Return the (X, Y) coordinate for the center point of the cell that contains the specified text.  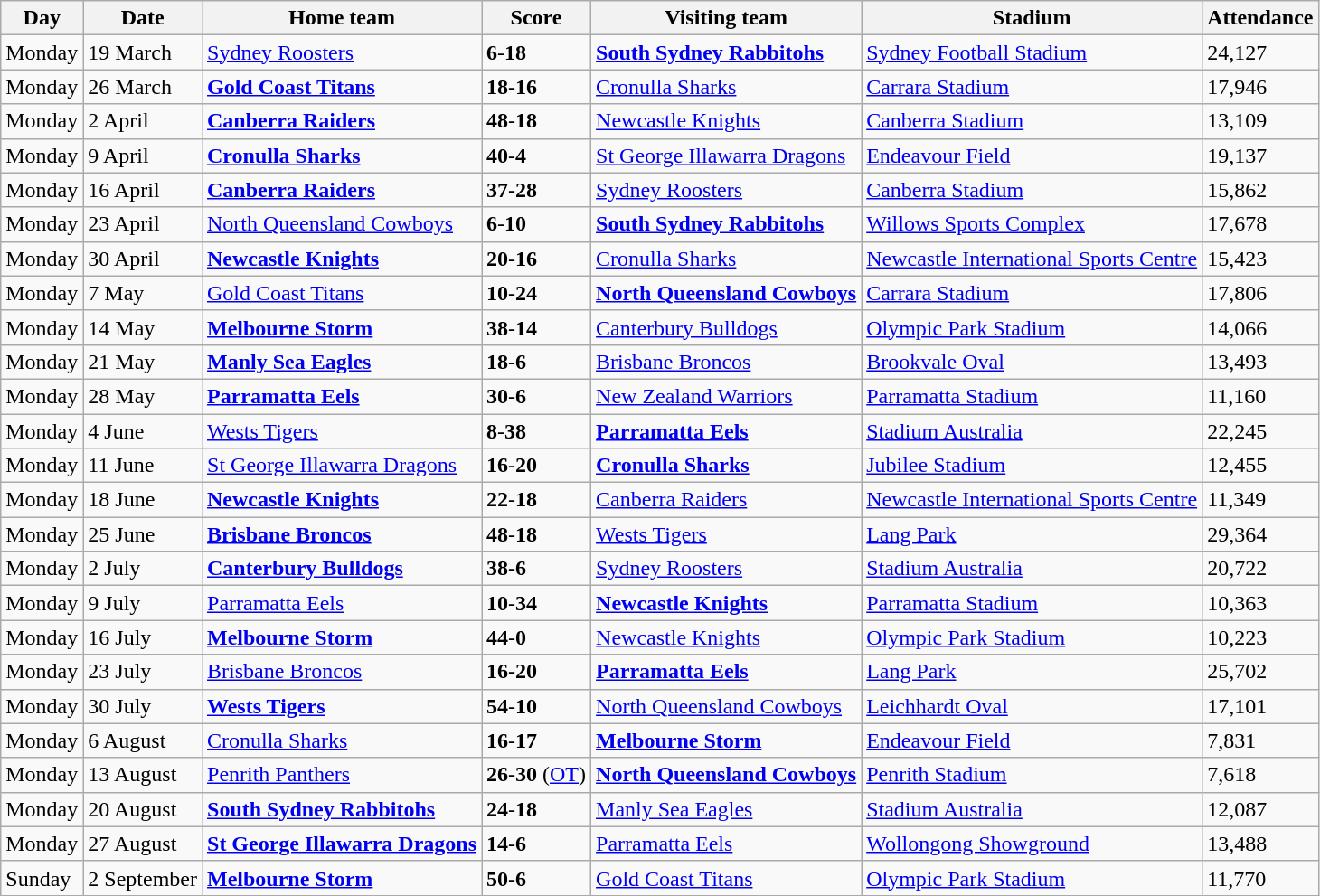
9 April (143, 156)
13,493 (1260, 362)
16 July (143, 637)
17,678 (1260, 224)
7,831 (1260, 740)
6 August (143, 740)
27 August (143, 844)
17,806 (1260, 293)
21 May (143, 362)
38-14 (537, 327)
Attendance (1260, 18)
Wollongong Showground (1032, 844)
2 April (143, 121)
17,946 (1260, 87)
18-6 (537, 362)
19 March (143, 52)
Brookvale Oval (1032, 362)
20,722 (1260, 569)
24-18 (537, 809)
14,066 (1260, 327)
50-6 (537, 878)
23 April (143, 224)
7 May (143, 293)
Score (537, 18)
26 March (143, 87)
28 May (143, 396)
29,364 (1260, 534)
2 July (143, 569)
18-16 (537, 87)
10-24 (537, 293)
13 August (143, 775)
11,349 (1260, 500)
23 July (143, 672)
4 June (143, 431)
New Zealand Warriors (727, 396)
16 April (143, 190)
13,488 (1260, 844)
24,127 (1260, 52)
Visiting team (727, 18)
Jubilee Stadium (1032, 466)
Home team (342, 18)
6-18 (537, 52)
13,109 (1260, 121)
Date (143, 18)
14 May (143, 327)
7,618 (1260, 775)
25 June (143, 534)
Penrith Stadium (1032, 775)
20-16 (537, 259)
19,137 (1260, 156)
Penrith Panthers (342, 775)
Sunday (42, 878)
15,423 (1260, 259)
30 April (143, 259)
25,702 (1260, 672)
38-6 (537, 569)
30-6 (537, 396)
8-38 (537, 431)
22-18 (537, 500)
12,087 (1260, 809)
30 July (143, 706)
26-30 (OT) (537, 775)
17,101 (1260, 706)
40-4 (537, 156)
15,862 (1260, 190)
12,455 (1260, 466)
44-0 (537, 637)
Sydney Football Stadium (1032, 52)
10-34 (537, 603)
22,245 (1260, 431)
Willows Sports Complex (1032, 224)
54-10 (537, 706)
Day (42, 18)
37-28 (537, 190)
11,770 (1260, 878)
11,160 (1260, 396)
11 June (143, 466)
6-10 (537, 224)
18 June (143, 500)
9 July (143, 603)
16-17 (537, 740)
Leichhardt Oval (1032, 706)
10,363 (1260, 603)
Stadium (1032, 18)
2 September (143, 878)
14-6 (537, 844)
20 August (143, 809)
10,223 (1260, 637)
